For the text-containing cell, return its midpoint in [x, y] coordinate format. 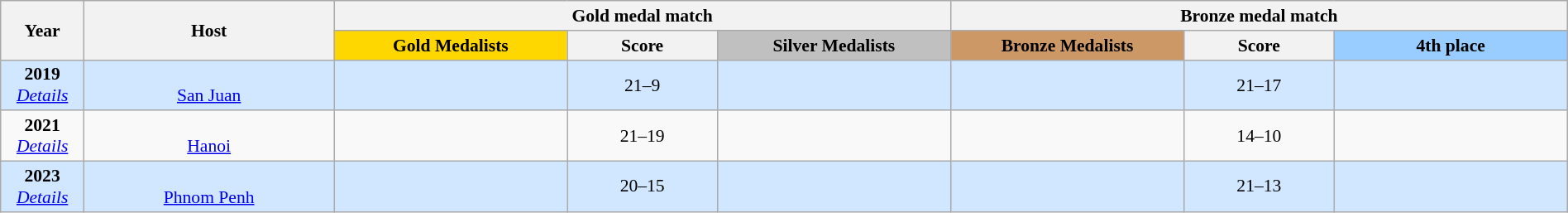
Gold medal match [643, 16]
20–15 [642, 187]
21–13 [1259, 187]
Bronze medal match [1259, 16]
San Juan [209, 85]
2021Details [43, 136]
Hanoi [209, 136]
Phnom Penh [209, 187]
21–17 [1259, 85]
4th place [1451, 46]
14–10 [1259, 136]
Silver Medalists [834, 46]
Host [209, 30]
2019Details [43, 85]
21–19 [642, 136]
Year [43, 30]
21–9 [642, 85]
Bronze Medalists [1067, 46]
2023Details [43, 187]
Gold Medalists [451, 46]
